Scan for the cell matching the given text and deliver its [X, Y] coordinate at center. 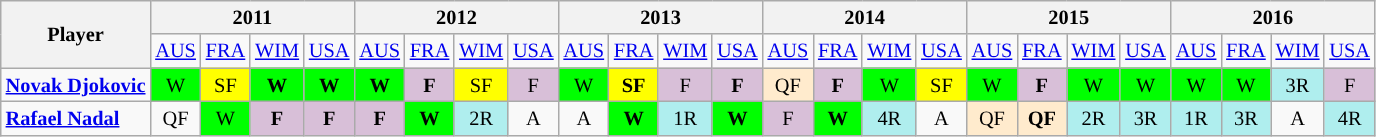
Novak Djokovic [76, 85]
2016 [1273, 17]
2014 [865, 17]
Rafael Nadal [76, 118]
2015 [1069, 17]
2013 [661, 17]
Player [76, 34]
2011 [252, 17]
2012 [456, 17]
